For the text-containing cell, return its midpoint in (X, Y) coordinate format. 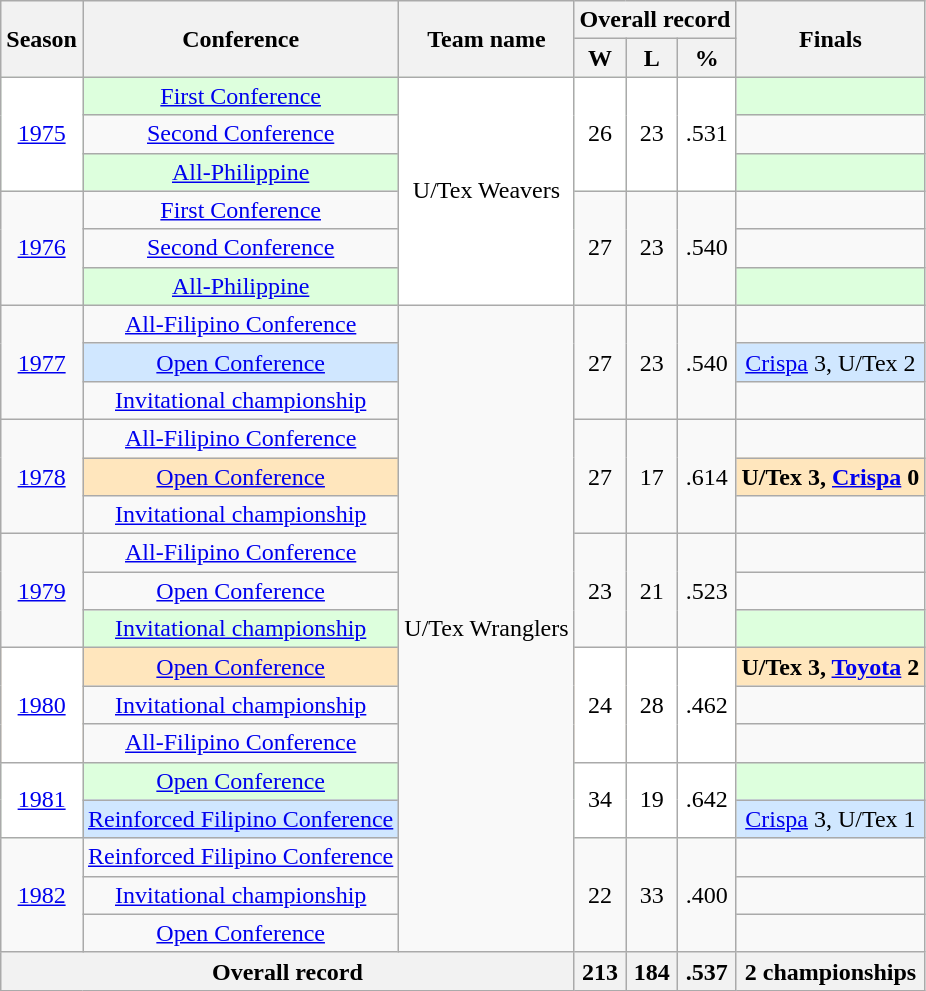
1976 (42, 248)
.642 (707, 800)
1981 (42, 800)
17 (652, 476)
22 (600, 895)
33 (652, 895)
Finals (830, 39)
W (600, 58)
Conference (240, 39)
Crispa 3, U/Tex 1 (830, 819)
1979 (42, 591)
Season (42, 39)
2 championships (830, 971)
24 (600, 705)
1982 (42, 895)
21 (652, 591)
213 (600, 971)
28 (652, 705)
1980 (42, 705)
1975 (42, 134)
1978 (42, 476)
Team name (486, 39)
% (707, 58)
.531 (707, 134)
U/Tex Weavers (486, 191)
.400 (707, 895)
.462 (707, 705)
.523 (707, 591)
.614 (707, 476)
U/Tex 3, Toyota 2 (830, 667)
U/Tex 3, Crispa 0 (830, 477)
34 (600, 800)
184 (652, 971)
19 (652, 800)
26 (600, 134)
L (652, 58)
1977 (42, 362)
Crispa 3, U/Tex 2 (830, 362)
.537 (707, 971)
U/Tex Wranglers (486, 628)
